Locate the cell with the specified text and output its (X, Y) center coordinate. 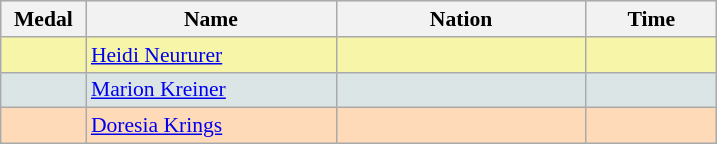
Doresia Krings (211, 126)
Marion Kreiner (211, 90)
Medal (44, 19)
Nation (461, 19)
Time (651, 19)
Heidi Neururer (211, 55)
Name (211, 19)
